Pinpoint the cell where the given text exists, returning its (x, y) midpoint coordinate. 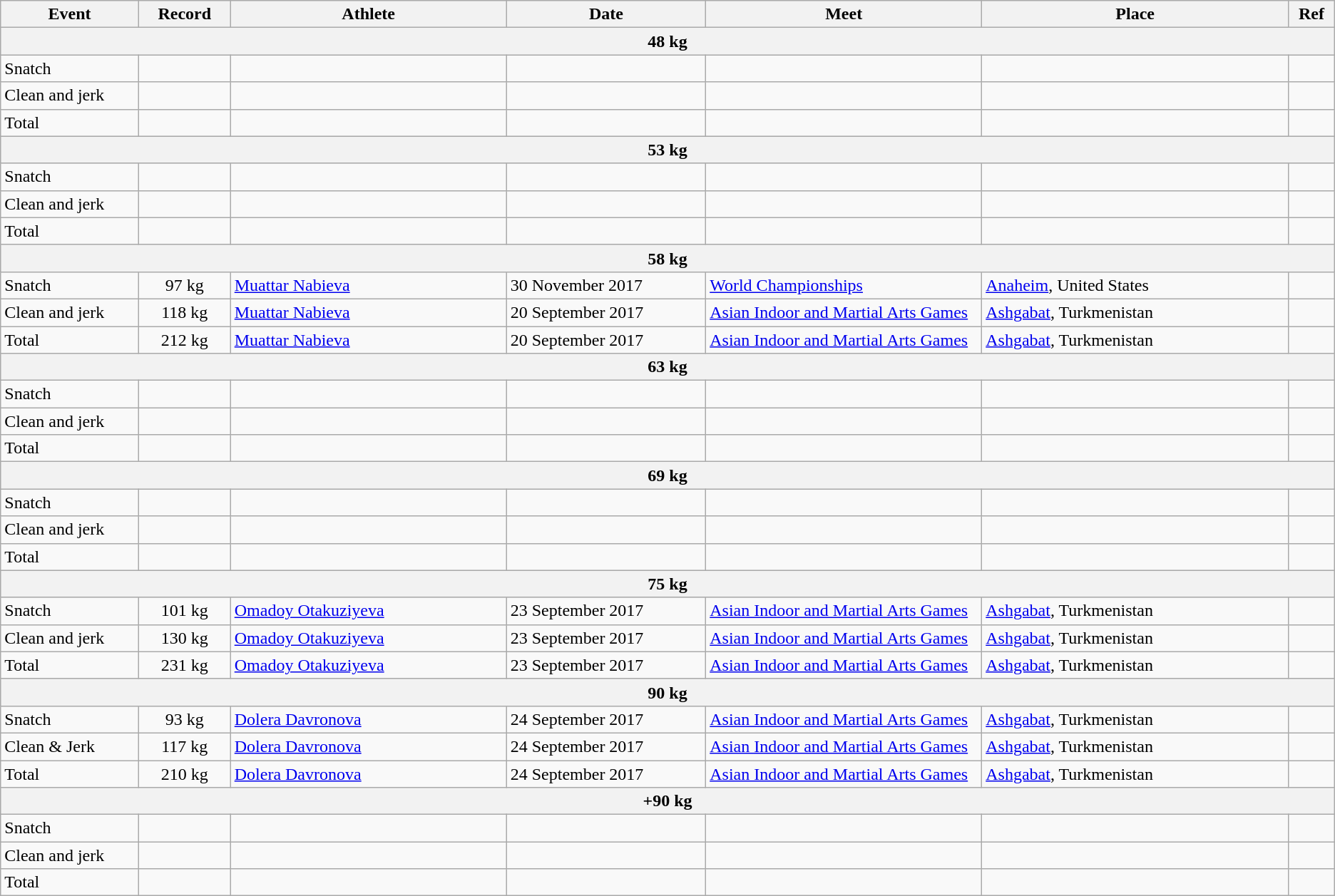
53 kg (667, 150)
World Championships (844, 285)
117 kg (184, 746)
93 kg (184, 719)
Clean & Jerk (70, 746)
48 kg (667, 41)
63 kg (667, 367)
Ref (1312, 14)
97 kg (184, 285)
212 kg (184, 340)
Record (184, 14)
Meet (844, 14)
Event (70, 14)
+90 kg (667, 801)
118 kg (184, 312)
75 kg (667, 584)
90 kg (667, 692)
69 kg (667, 475)
30 November 2017 (606, 285)
210 kg (184, 773)
58 kg (667, 258)
130 kg (184, 638)
Athlete (368, 14)
Place (1135, 14)
Anaheim, United States (1135, 285)
101 kg (184, 611)
231 kg (184, 665)
Date (606, 14)
